From the cell containing the given text, extract its center point as [x, y] coordinate. 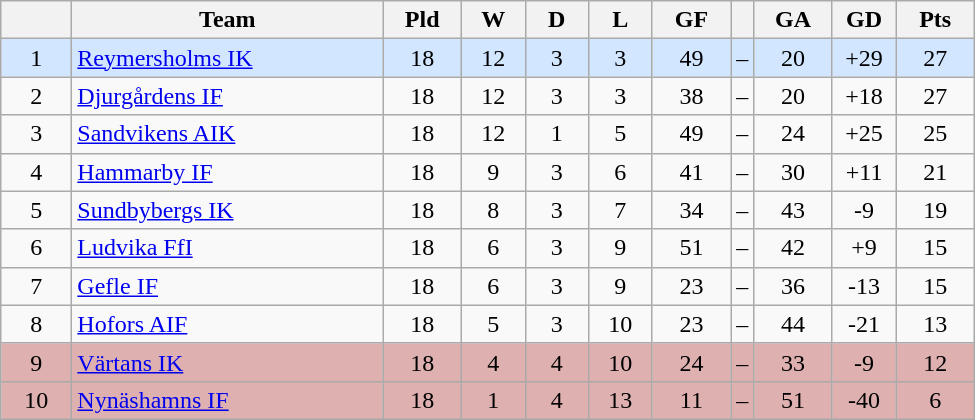
33 [794, 362]
Värtans IK [228, 362]
+25 [864, 134]
Pld [422, 20]
Djurgårdens IF [228, 96]
Hammarby IF [228, 172]
38 [692, 96]
Hofors AIF [228, 324]
-13 [864, 286]
+29 [864, 58]
+11 [864, 172]
Team [228, 20]
11 [692, 400]
D [557, 20]
2 [36, 96]
GA [794, 20]
43 [794, 210]
30 [794, 172]
Sandvikens AIK [228, 134]
-40 [864, 400]
42 [794, 248]
GF [692, 20]
41 [692, 172]
+18 [864, 96]
Reymersholms IK [228, 58]
19 [936, 210]
21 [936, 172]
36 [794, 286]
44 [794, 324]
W [493, 20]
25 [936, 134]
Nynäshamns IF [228, 400]
+9 [864, 248]
34 [692, 210]
Pts [936, 20]
Ludvika FfI [228, 248]
Sundbybergs IK [228, 210]
GD [864, 20]
-21 [864, 324]
L [621, 20]
Gefle IF [228, 286]
